Provide the [X, Y] coordinate of the cell's center where the given text is located.  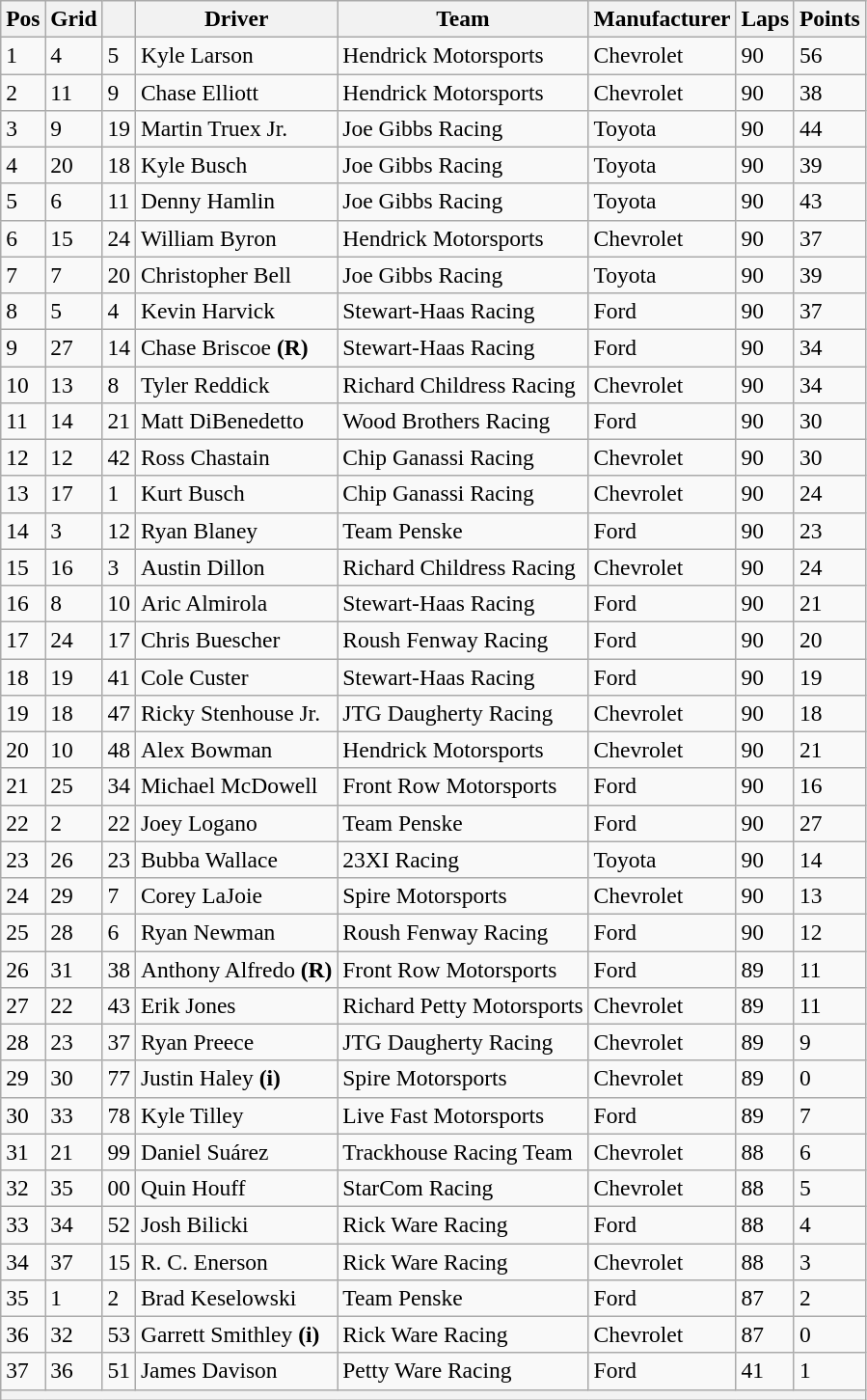
Kurt Busch [235, 494]
00 [119, 1188]
53 [119, 1334]
Live Fast Motorsports [463, 1115]
James Davison [235, 1371]
78 [119, 1115]
Joey Logano [235, 823]
Tyler Reddick [235, 384]
Brad Keselowski [235, 1298]
Ryan Preece [235, 1042]
Austin Dillon [235, 567]
Petty Ware Racing [463, 1371]
Chase Briscoe (R) [235, 347]
Trackhouse Racing Team [463, 1152]
51 [119, 1371]
Kyle Busch [235, 165]
Pos [23, 18]
Manufacturer [662, 18]
Erik Jones [235, 1005]
23XI Racing [463, 860]
Josh Bilicki [235, 1224]
Kyle Tilley [235, 1115]
Garrett Smithley (i) [235, 1334]
Matt DiBenedetto [235, 421]
Daniel Suárez [235, 1152]
Ryan Blaney [235, 531]
Richard Petty Motorsports [463, 1005]
Grid [73, 18]
Team [463, 18]
Anthony Alfredo (R) [235, 969]
Ross Chastain [235, 457]
Denny Hamlin [235, 202]
Chase Elliott [235, 92]
Chris Buescher [235, 640]
Kevin Harvick [235, 311]
Justin Haley (i) [235, 1079]
42 [119, 457]
77 [119, 1079]
Aric Almirola [235, 603]
56 [829, 55]
44 [829, 128]
Quin Houff [235, 1188]
52 [119, 1224]
Ryan Newman [235, 932]
Points [829, 18]
Corey LaJoie [235, 895]
Christopher Bell [235, 275]
48 [119, 750]
47 [119, 713]
Bubba Wallace [235, 860]
StarCom Racing [463, 1188]
Cole Custer [235, 676]
99 [119, 1152]
Michael McDowell [235, 786]
Martin Truex Jr. [235, 128]
Ricky Stenhouse Jr. [235, 713]
Driver [235, 18]
Kyle Larson [235, 55]
Laps [766, 18]
Wood Brothers Racing [463, 421]
R. C. Enerson [235, 1261]
William Byron [235, 238]
Alex Bowman [235, 750]
